Extract the (X, Y) coordinate from the center of the cell holding the provided text.  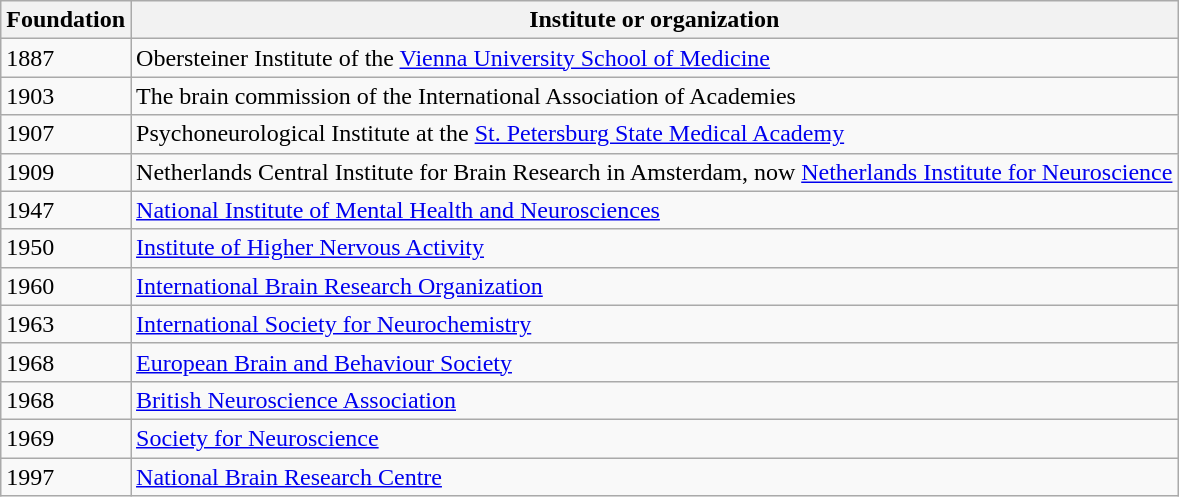
Psychoneurological Institute at the St. Petersburg State Medical Academy (654, 134)
International Society for Neurochemistry (654, 324)
Institute or organization (654, 20)
1909 (66, 172)
Institute of Higher Nervous Activity (654, 248)
1960 (66, 286)
National Institute of Mental Health and Neurosciences (654, 210)
Society for Neuroscience (654, 438)
1887 (66, 58)
1950 (66, 248)
International Brain Research Organization (654, 286)
1997 (66, 477)
The brain commission of the International Association of Academies (654, 96)
Foundation (66, 20)
British Neuroscience Association (654, 400)
National Brain Research Centre (654, 477)
Obersteiner Institute of the Vienna University School of Medicine (654, 58)
1969 (66, 438)
European Brain and Behaviour Society (654, 362)
1947 (66, 210)
1963 (66, 324)
Netherlands Central Institute for Brain Research in Amsterdam, now Netherlands Institute for Neuroscience (654, 172)
1907 (66, 134)
1903 (66, 96)
